Return the [X, Y] coordinate for the center point of the cell that contains the specified text.  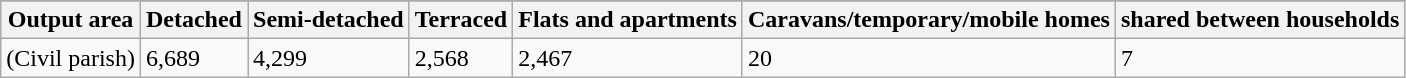
Terraced [460, 20]
Output area [71, 20]
2,467 [628, 58]
Flats and apartments [628, 20]
6,689 [194, 58]
4,299 [329, 58]
Semi-detached [329, 20]
Caravans/temporary/mobile homes [928, 20]
(Civil parish) [71, 58]
7 [1260, 58]
2,568 [460, 58]
20 [928, 58]
shared between households [1260, 20]
Detached [194, 20]
